Extract the [X, Y] coordinate from the center of the cell holding the provided text.  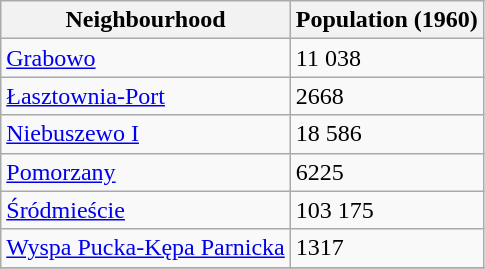
Wyspa Pucka-Kępa Parnicka [146, 248]
1317 [386, 248]
Population (1960) [386, 20]
11 038 [386, 58]
Pomorzany [146, 172]
6225 [386, 172]
Neighbourhood [146, 20]
18 586 [386, 134]
103 175 [386, 210]
Grabowo [146, 58]
Niebuszewo I [146, 134]
2668 [386, 96]
Łasztownia-Port [146, 96]
Śródmieście [146, 210]
